For the text-containing cell, return its midpoint in [x, y] coordinate format. 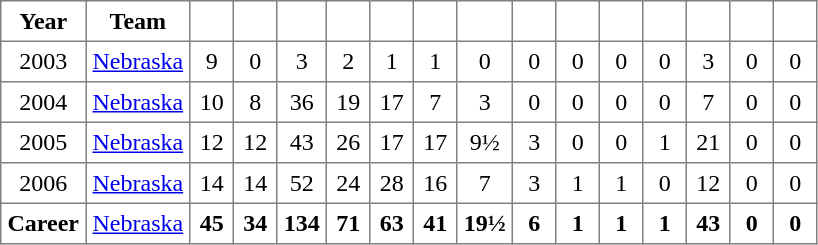
2005 [44, 142]
Career [44, 223]
2004 [44, 102]
71 [348, 223]
45 [212, 223]
134 [302, 223]
63 [392, 223]
9½ [485, 142]
10 [212, 102]
41 [435, 223]
9 [212, 61]
21 [708, 142]
Team [138, 21]
2 [348, 61]
52 [302, 183]
34 [255, 223]
Year [44, 21]
19 [348, 102]
6 [534, 223]
26 [348, 142]
2006 [44, 183]
8 [255, 102]
24 [348, 183]
36 [302, 102]
19½ [485, 223]
16 [435, 183]
28 [392, 183]
2003 [44, 61]
